Return (X, Y) of the center of cell containing provided text 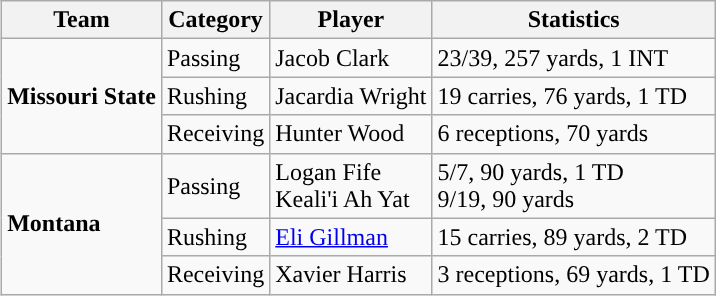
Hunter Wood (351, 134)
Player (351, 20)
Jacob Clark (351, 58)
Statistics (574, 20)
23/39, 257 yards, 1 INT (574, 58)
Category (215, 20)
3 receptions, 69 yards, 1 TD (574, 275)
6 receptions, 70 yards (574, 134)
Team (82, 20)
Xavier Harris (351, 275)
15 carries, 89 yards, 2 TD (574, 237)
Eli Gillman (351, 237)
19 carries, 76 yards, 1 TD (574, 96)
Missouri State (82, 96)
Montana (82, 224)
Jacardia Wright (351, 96)
Logan FifeKeali'i Ah Yat (351, 186)
5/7, 90 yards, 1 TD9/19, 90 yards (574, 186)
